From the cell containing the given text, extract its center point as [x, y] coordinate. 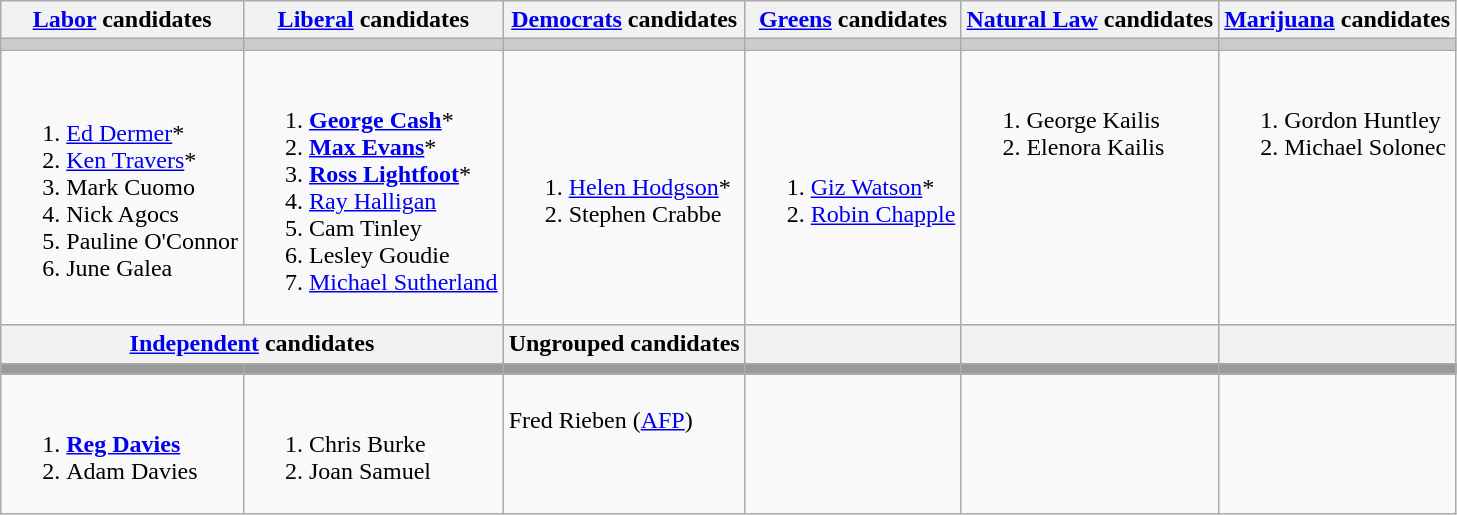
Ed Dermer*Ken Travers*Mark CuomoNick AgocsPauline O'ConnorJune Galea [122, 188]
Marijuana candidates [1338, 20]
George Cash*Max Evans*Ross Lightfoot*Ray HalliganCam TinleyLesley GoudieMichael Sutherland [373, 188]
Labor candidates [122, 20]
Gordon HuntleyMichael Solonec [1338, 188]
Ungrouped candidates [624, 344]
Giz Watson*Robin Chapple [853, 188]
Chris BurkeJoan Samuel [373, 444]
Natural Law candidates [1090, 20]
Fred Rieben (AFP) [624, 444]
George KailisElenora Kailis [1090, 188]
Independent candidates [252, 344]
Helen Hodgson*Stephen Crabbe [624, 188]
Democrats candidates [624, 20]
Greens candidates [853, 20]
Reg DaviesAdam Davies [122, 444]
Liberal candidates [373, 20]
